Return [x, y] of the center of cell containing provided text 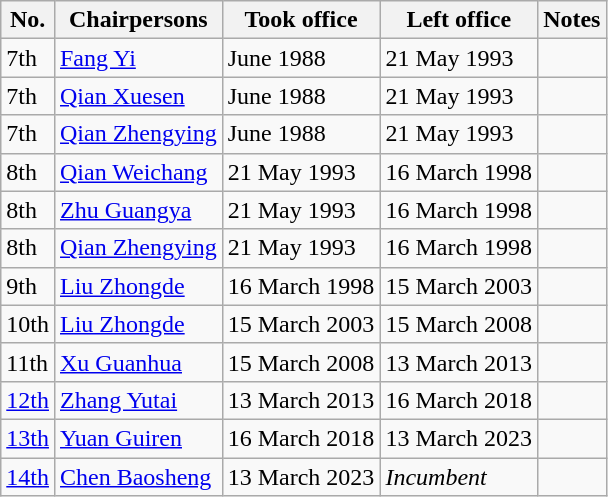
13th [28, 438]
Chairpersons [138, 20]
Left office [459, 20]
14th [28, 477]
Xu Guanhua [138, 362]
9th [28, 286]
No. [28, 20]
Fang Yi [138, 58]
Zhu Guangya [138, 210]
Incumbent [459, 477]
10th [28, 324]
Yuan Guiren [138, 438]
Zhang Yutai [138, 400]
Qian Xuesen [138, 96]
Qian Weichang [138, 172]
Notes [572, 20]
12th [28, 400]
Chen Baosheng [138, 477]
11th [28, 362]
Took office [301, 20]
